Find where the given text appears and provide that cell's center as [X, Y] coordinate. 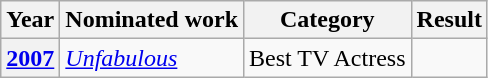
Unfabulous [152, 58]
Best TV Actress [328, 58]
Nominated work [152, 20]
Year [30, 20]
Result [449, 20]
2007 [30, 58]
Category [328, 20]
